Return the [X, Y] coordinate for the center point of the cell that contains the specified text.  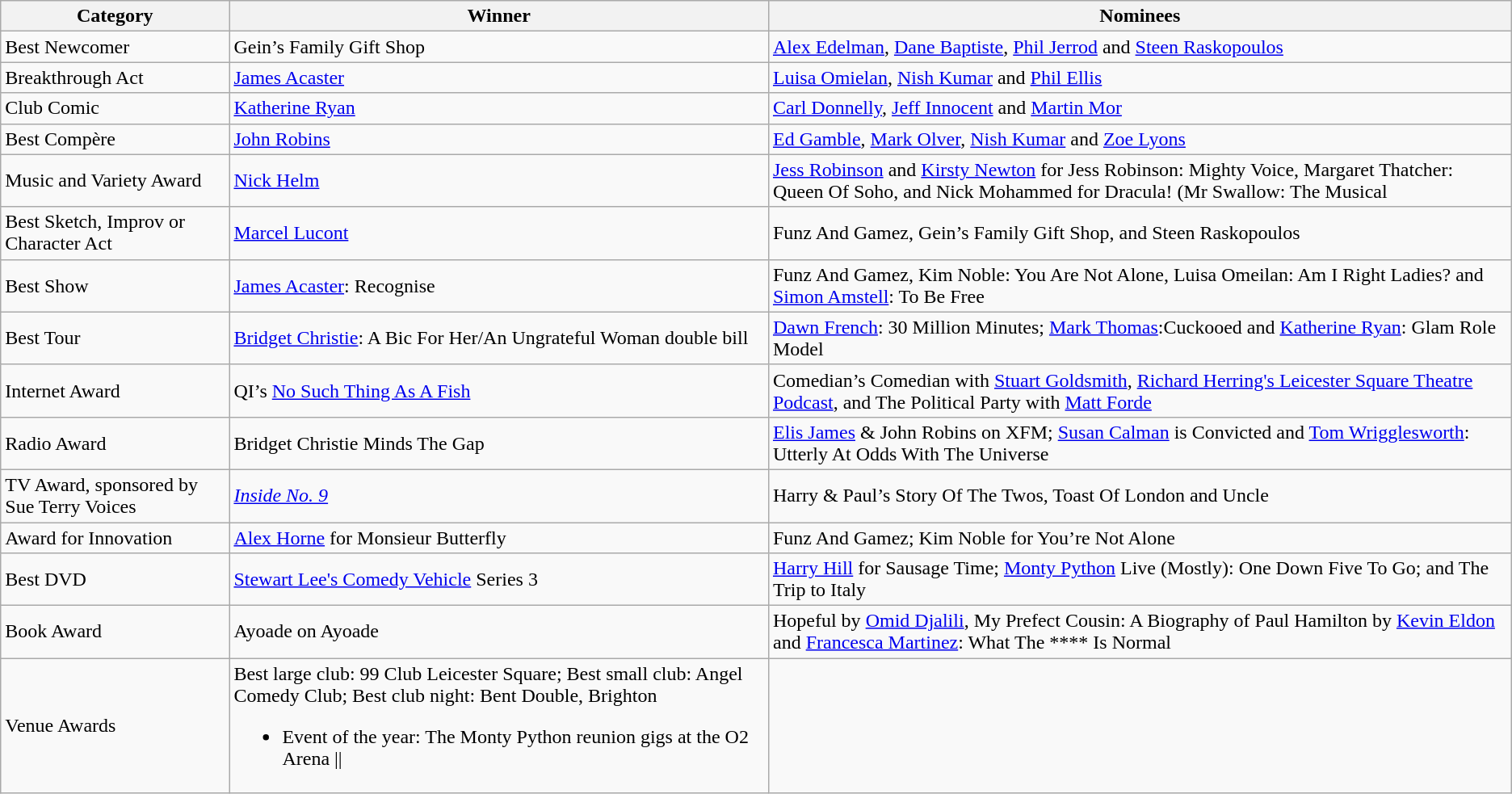
John Robins [499, 139]
Bridget Christie: A Bic For Her/An Ungrateful Woman double bill [499, 338]
Venue Awards [115, 725]
Inside No. 9 [499, 496]
Luisa Omielan, Nish Kumar and Phil Ellis [1140, 78]
Ayoade on Ayoade [499, 632]
Gein’s Family Gift Shop [499, 47]
Nominees [1140, 16]
Best Tour [115, 338]
Marcel Lucont [499, 233]
Elis James & John Robins on XFM; Susan Calman is Convicted and Tom Wrigglesworth: Utterly At Odds With The Universe [1140, 443]
Katherine Ryan [499, 108]
QI’s No Such Thing As A Fish [499, 391]
Ed Gamble, Mark Olver, Nish Kumar and Zoe Lyons [1140, 139]
Music and Variety Award [115, 181]
Award for Innovation [115, 537]
Winner [499, 16]
Harry & Paul’s Story Of The Twos, Toast Of London and Uncle [1140, 496]
TV Award, sponsored by Sue Terry Voices [115, 496]
Club Comic [115, 108]
Harry Hill for Sausage Time; Monty Python Live (Mostly): One Down Five To Go; and The Trip to Italy [1140, 580]
Funz And Gamez; Kim Noble for You’re Not Alone [1140, 537]
Best Show [115, 286]
James Acaster: Recognise [499, 286]
Alex Edelman, Dane Baptiste, Phil Jerrod and Steen Raskopoulos [1140, 47]
Best Newcomer [115, 47]
Alex Horne for Monsieur Butterfly [499, 537]
Bridget Christie Minds The Gap [499, 443]
Best DVD [115, 580]
Category [115, 16]
Carl Donnelly, Jeff Innocent and Martin Mor [1140, 108]
Dawn French: 30 Million Minutes; Mark Thomas:Cuckooed and Katherine Ryan: Glam Role Model [1140, 338]
James Acaster [499, 78]
Funz And Gamez, Kim Noble: You Are Not Alone, Luisa Omeilan: Am I Right Ladies? and Simon Amstell: To Be Free [1140, 286]
Breakthrough Act [115, 78]
Internet Award [115, 391]
Best Compère [115, 139]
Stewart Lee's Comedy Vehicle Series 3 [499, 580]
Radio Award [115, 443]
Best Sketch, Improv or Character Act [115, 233]
Nick Helm [499, 181]
Hopeful by Omid Djalili, My Prefect Cousin: A Biography of Paul Hamilton by Kevin Eldon and Francesca Martinez: What The **** Is Normal [1140, 632]
Funz And Gamez, Gein’s Family Gift Shop, and Steen Raskopoulos [1140, 233]
Comedian’s Comedian with Stuart Goldsmith, Richard Herring's Leicester Square Theatre Podcast, and The Political Party with Matt Forde [1140, 391]
Book Award [115, 632]
